From the cell containing the given text, extract its center point as [x, y] coordinate. 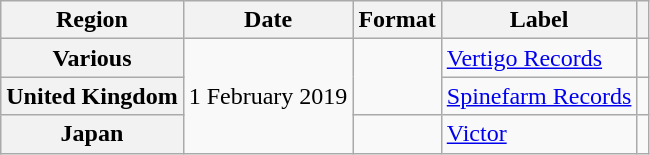
Label [539, 20]
1 February 2019 [268, 96]
Spinefarm Records [539, 96]
Format [397, 20]
Various [92, 58]
Date [268, 20]
Vertigo Records [539, 58]
Japan [92, 134]
Victor [539, 134]
United Kingdom [92, 96]
Region [92, 20]
